Detect which cell encompasses the target text, then output its [X, Y] center coordinate. 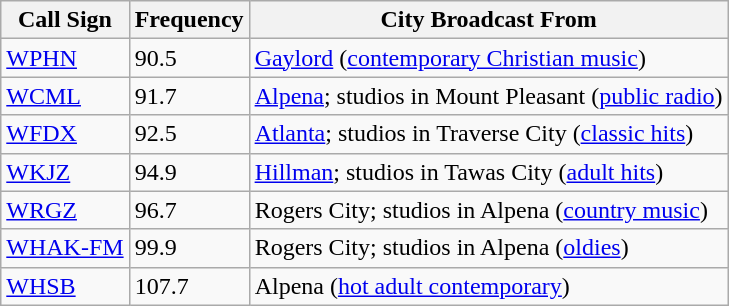
WPHN [65, 58]
City Broadcast From [488, 20]
92.5 [189, 134]
Gaylord (contemporary Christian music) [488, 58]
90.5 [189, 58]
Alpena (hot adult contemporary) [488, 286]
WRGZ [65, 210]
Alpena; studios in Mount Pleasant (public radio) [488, 96]
Rogers City; studios in Alpena (oldies) [488, 248]
Atlanta; studios in Traverse City (classic hits) [488, 134]
WCML [65, 96]
Rogers City; studios in Alpena (country music) [488, 210]
WFDX [65, 134]
WHSB [65, 286]
107.7 [189, 286]
96.7 [189, 210]
WHAK-FM [65, 248]
94.9 [189, 172]
91.7 [189, 96]
Frequency [189, 20]
Call Sign [65, 20]
99.9 [189, 248]
Hillman; studios in Tawas City (adult hits) [488, 172]
WKJZ [65, 172]
